Find where the given text appears and provide that cell's center as [X, Y] coordinate. 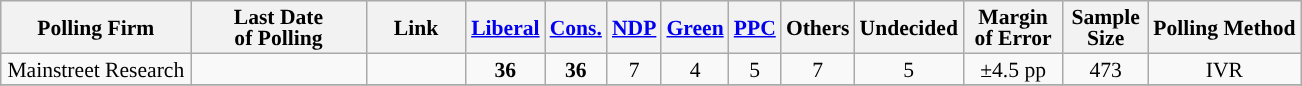
±4.5 pp [1013, 68]
PPC [755, 27]
Marginof Error [1013, 27]
473 [1106, 68]
Link [416, 27]
Mainstreet Research [96, 68]
Green [694, 27]
IVR [1224, 68]
Liberal [505, 27]
NDP [634, 27]
Others [818, 27]
SampleSize [1106, 27]
Polling Firm [96, 27]
Last Dateof Polling [278, 27]
Polling Method [1224, 27]
Undecided [909, 27]
Cons. [576, 27]
4 [694, 68]
